Identify which cell holds the provided text, then report its (X, Y) central coordinate. 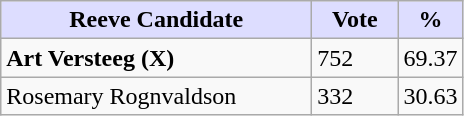
Art Versteeg (X) (156, 58)
332 (355, 96)
69.37 (430, 58)
Vote (355, 20)
752 (355, 58)
Reeve Candidate (156, 20)
% (430, 20)
30.63 (430, 96)
Rosemary Rognvaldson (156, 96)
